For the text-containing cell, return its midpoint in (x, y) coordinate format. 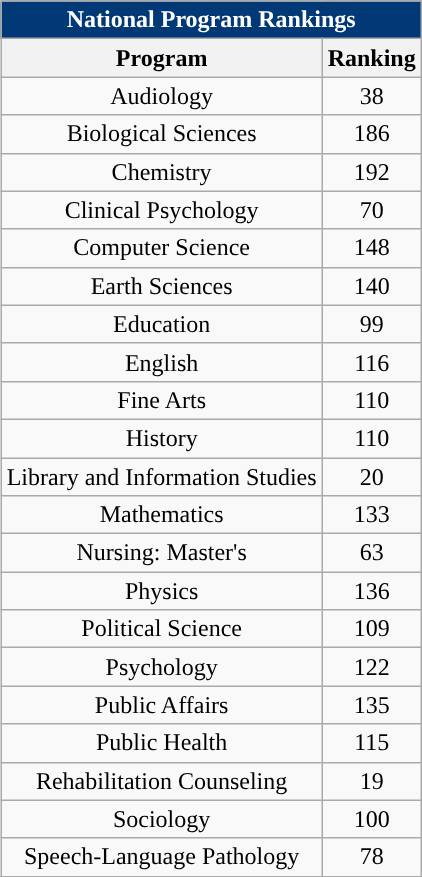
135 (372, 705)
Biological Sciences (162, 134)
Sociology (162, 819)
140 (372, 286)
148 (372, 248)
186 (372, 134)
115 (372, 743)
Chemistry (162, 172)
192 (372, 172)
19 (372, 781)
Political Science (162, 629)
Clinical Psychology (162, 210)
38 (372, 96)
Psychology (162, 667)
109 (372, 629)
Program (162, 58)
100 (372, 819)
English (162, 362)
Public Affairs (162, 705)
Nursing: Master's (162, 553)
116 (372, 362)
Public Health (162, 743)
Audiology (162, 96)
99 (372, 324)
Education (162, 324)
Mathematics (162, 515)
Computer Science (162, 248)
Physics (162, 591)
Earth Sciences (162, 286)
136 (372, 591)
Library and Information Studies (162, 477)
National Program Rankings (211, 20)
70 (372, 210)
122 (372, 667)
20 (372, 477)
Ranking (372, 58)
78 (372, 857)
History (162, 438)
Fine Arts (162, 400)
Speech-Language Pathology (162, 857)
133 (372, 515)
Rehabilitation Counseling (162, 781)
63 (372, 553)
